Provide the (X, Y) coordinate of the cell's center where the given text is located.  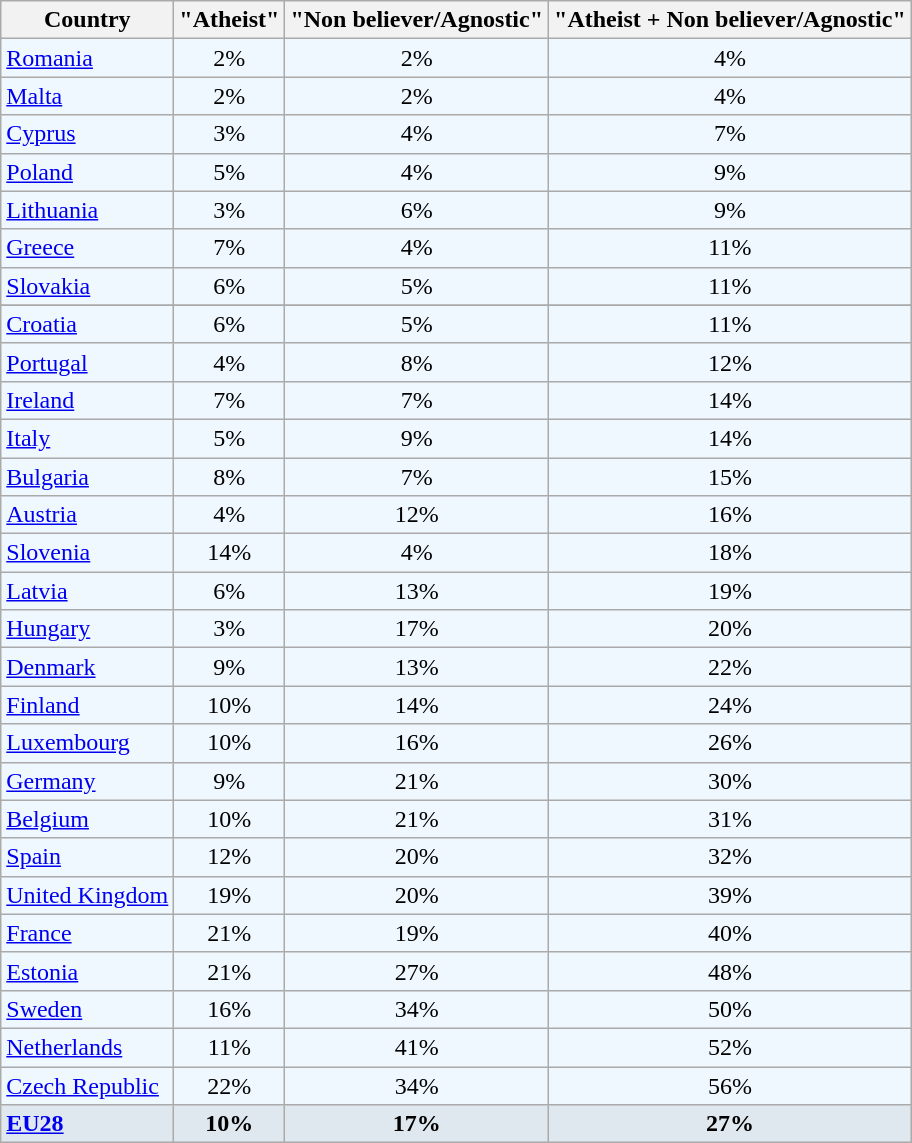
24% (730, 705)
EU28 (88, 1124)
"Atheist + Non believer/Agnostic" (730, 20)
50% (730, 1009)
Malta (88, 96)
41% (417, 1047)
Denmark (88, 667)
Austria (88, 515)
France (88, 933)
Netherlands (88, 1047)
Romania (88, 58)
Greece (88, 248)
Poland (88, 172)
Finland (88, 705)
Country (88, 20)
Luxembourg (88, 743)
United Kingdom (88, 895)
31% (730, 819)
Bulgaria (88, 477)
Cyprus (88, 134)
15% (730, 477)
"Atheist" (230, 20)
Germany (88, 781)
52% (730, 1047)
Italy (88, 438)
Czech Republic (88, 1085)
Sweden (88, 1009)
48% (730, 971)
Ireland (88, 400)
18% (730, 553)
Lithuania (88, 210)
Slovakia (88, 286)
Latvia (88, 591)
26% (730, 743)
"Non believer/Agnostic" (417, 20)
Hungary (88, 629)
40% (730, 933)
30% (730, 781)
Spain (88, 857)
56% (730, 1085)
Croatia (88, 324)
Belgium (88, 819)
Slovenia (88, 553)
39% (730, 895)
Estonia (88, 971)
32% (730, 857)
Portugal (88, 362)
